Capture the cell that displays the provided text and extract its [X, Y] central coordinate. 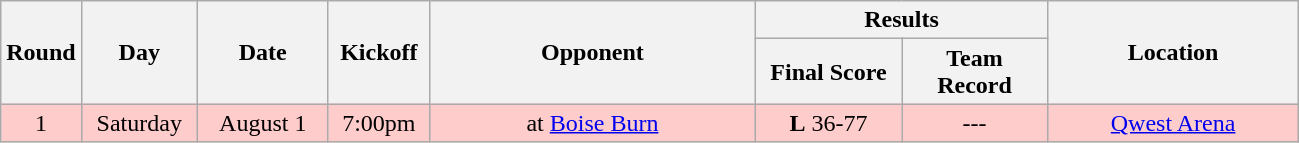
Results [901, 20]
Kickoff [378, 52]
Opponent [592, 52]
Date [262, 52]
Day [139, 52]
Final Score [828, 72]
August 1 [262, 123]
--- [975, 123]
7:00pm [378, 123]
Round [41, 52]
at Boise Burn [592, 123]
Saturday [139, 123]
Qwest Arena [1174, 123]
Location [1174, 52]
Team Record [975, 72]
1 [41, 123]
L 36-77 [828, 123]
